Detect which cell encompasses the target text, then output its [X, Y] center coordinate. 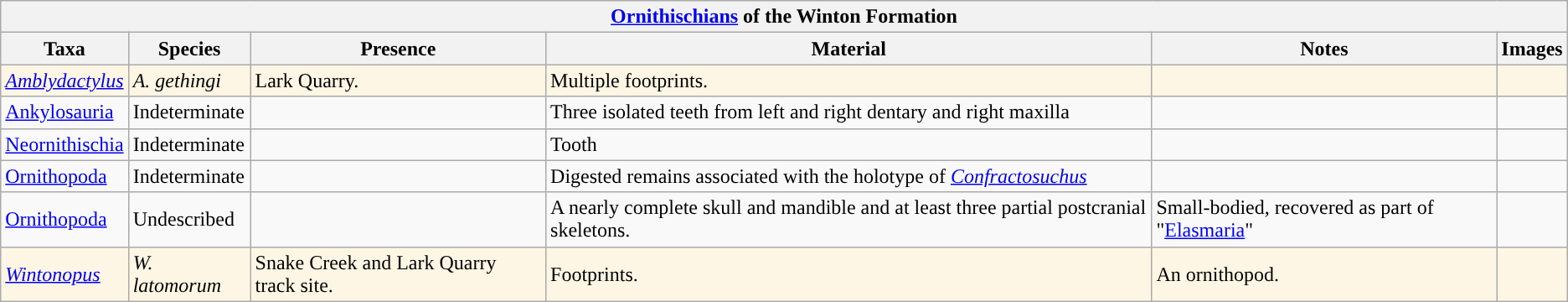
A. gethingi [189, 81]
Digested remains associated with the holotype of Confractosuchus [849, 176]
Presence [398, 49]
Ornithischians of the Winton Formation [784, 17]
Undescribed [189, 220]
Images [1532, 49]
Snake Creek and Lark Quarry track site. [398, 273]
Neornithischia [64, 144]
Material [849, 49]
Lark Quarry. [398, 81]
Multiple footprints. [849, 81]
Species [189, 49]
Wintonopus [64, 273]
Ankylosauria [64, 112]
Amblydactylus [64, 81]
An ornithopod. [1324, 273]
Three isolated teeth from left and right dentary and right maxilla [849, 112]
A nearly complete skull and mandible and at least three partial postcranial skeletons. [849, 220]
Footprints. [849, 273]
Notes [1324, 49]
W. latomorum [189, 273]
Small-bodied, recovered as part of "Elasmaria" [1324, 220]
Taxa [64, 49]
Tooth [849, 144]
